Identify which cell holds the provided text, then report its (X, Y) central coordinate. 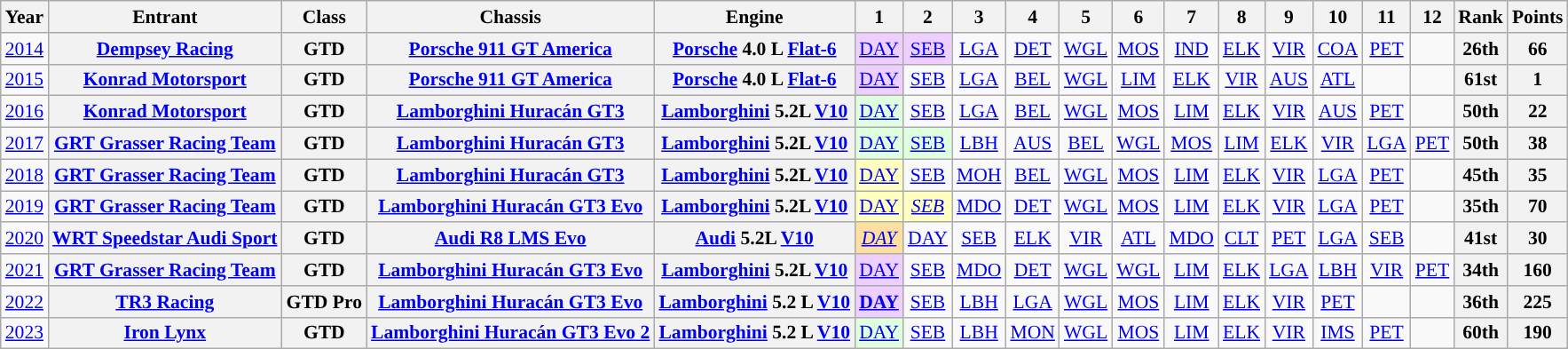
41st (1480, 239)
66 (1538, 49)
Engine (754, 17)
190 (1538, 333)
COA (1338, 49)
WRT Speedstar Audi Sport (165, 239)
22 (1538, 112)
IMS (1338, 333)
Dempsey Racing (165, 49)
4 (1033, 17)
IND (1191, 49)
2015 (25, 80)
38 (1538, 144)
9 (1288, 17)
8 (1241, 17)
GTD Pro (325, 302)
2019 (25, 207)
Rank (1480, 17)
45th (1480, 175)
60th (1480, 333)
70 (1538, 207)
61st (1480, 80)
30 (1538, 239)
3 (980, 17)
2016 (25, 112)
CLT (1241, 239)
7 (1191, 17)
225 (1538, 302)
2017 (25, 144)
MOH (980, 175)
2023 (25, 333)
Year (25, 17)
35 (1538, 175)
12 (1432, 17)
11 (1386, 17)
2014 (25, 49)
Class (325, 17)
2 (928, 17)
6 (1138, 17)
Audi 5.2L V10 (754, 239)
MON (1033, 333)
Audi R8 LMS Evo (510, 239)
Entrant (165, 17)
TR3 Racing (165, 302)
35th (1480, 207)
2022 (25, 302)
5 (1086, 17)
2021 (25, 270)
36th (1480, 302)
Lamborghini Huracán GT3 Evo 2 (510, 333)
2018 (25, 175)
10 (1338, 17)
26th (1480, 49)
160 (1538, 270)
2020 (25, 239)
Chassis (510, 17)
Points (1538, 17)
34th (1480, 270)
Iron Lynx (165, 333)
